For the text-containing cell, return its midpoint in (X, Y) coordinate format. 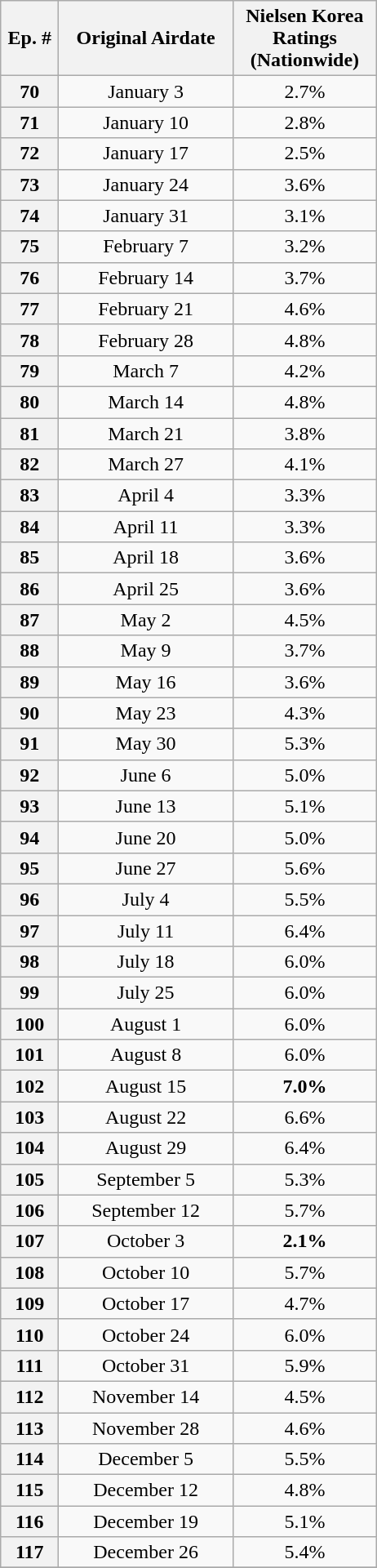
October 17 (146, 1303)
4.2% (304, 371)
June 20 (146, 837)
May 16 (146, 682)
January 24 (146, 185)
February 21 (146, 309)
74 (29, 216)
7.0% (304, 1086)
5.9% (304, 1365)
97 (29, 930)
4.3% (304, 713)
Original Airdate (146, 38)
October 10 (146, 1272)
July 18 (146, 962)
75 (29, 247)
February 7 (146, 247)
108 (29, 1272)
81 (29, 434)
March 7 (146, 371)
70 (29, 91)
April 18 (146, 558)
November 28 (146, 1428)
3.2% (304, 247)
117 (29, 1552)
December 5 (146, 1459)
July 25 (146, 993)
October 31 (146, 1365)
December 26 (146, 1552)
72 (29, 154)
April 11 (146, 527)
April 4 (146, 496)
October 24 (146, 1334)
115 (29, 1490)
3.1% (304, 216)
March 14 (146, 402)
80 (29, 402)
90 (29, 713)
102 (29, 1086)
107 (29, 1241)
88 (29, 651)
2.5% (304, 154)
February 28 (146, 340)
104 (29, 1148)
85 (29, 558)
August 1 (146, 1024)
89 (29, 682)
March 21 (146, 434)
110 (29, 1334)
March 27 (146, 465)
98 (29, 962)
73 (29, 185)
July 4 (146, 899)
99 (29, 993)
92 (29, 775)
June 27 (146, 868)
Ep. # (29, 38)
September 5 (146, 1179)
Nielsen Korea Ratings (Nationwide) (304, 38)
September 12 (146, 1210)
83 (29, 496)
June 6 (146, 775)
May 9 (146, 651)
January 3 (146, 91)
91 (29, 744)
June 13 (146, 806)
111 (29, 1365)
5.6% (304, 868)
6.6% (304, 1117)
94 (29, 837)
2.7% (304, 91)
105 (29, 1179)
August 22 (146, 1117)
112 (29, 1396)
August 15 (146, 1086)
May 23 (146, 713)
87 (29, 620)
2.8% (304, 122)
78 (29, 340)
106 (29, 1210)
August 8 (146, 1055)
December 19 (146, 1521)
109 (29, 1303)
May 30 (146, 744)
96 (29, 899)
103 (29, 1117)
December 12 (146, 1490)
93 (29, 806)
101 (29, 1055)
86 (29, 589)
February 14 (146, 278)
May 2 (146, 620)
August 29 (146, 1148)
100 (29, 1024)
January 17 (146, 154)
84 (29, 527)
114 (29, 1459)
January 31 (146, 216)
116 (29, 1521)
2.1% (304, 1241)
3.8% (304, 434)
71 (29, 122)
82 (29, 465)
77 (29, 309)
76 (29, 278)
5.4% (304, 1552)
November 14 (146, 1396)
4.7% (304, 1303)
October 3 (146, 1241)
July 11 (146, 930)
January 10 (146, 122)
April 25 (146, 589)
79 (29, 371)
4.1% (304, 465)
113 (29, 1428)
95 (29, 868)
